Find where the given text appears and provide that cell's center as [x, y] coordinate. 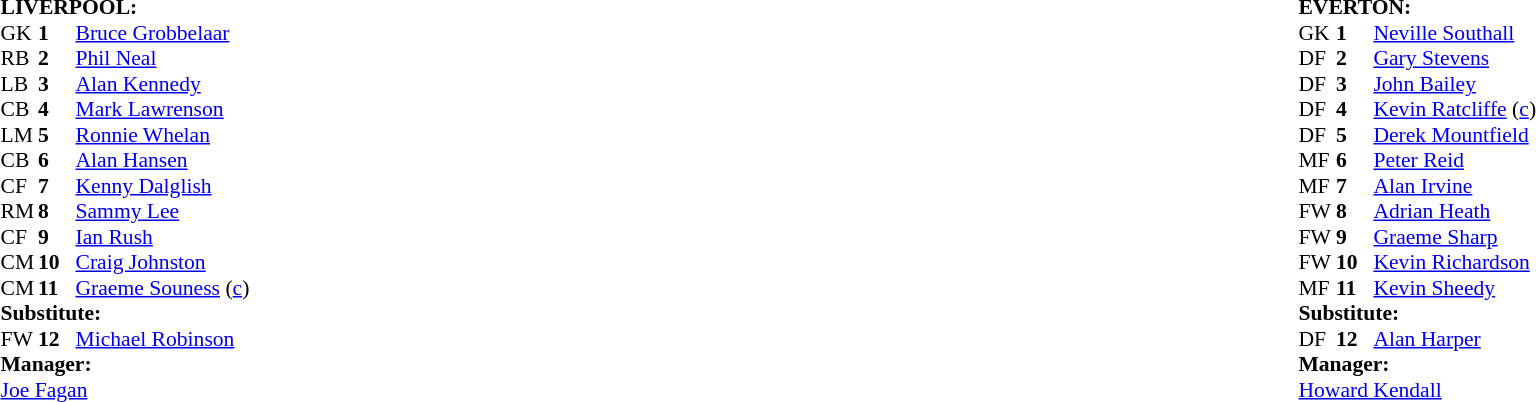
LB [19, 84]
Gary Stevens [1454, 59]
Peter Reid [1454, 161]
Kevin Sheedy [1454, 288]
Alan Kennedy [163, 84]
Craig Johnston [163, 263]
Kenny Dalglish [163, 186]
Neville Southall [1454, 33]
Derek Mountfield [1454, 135]
Mark Lawrenson [163, 109]
Graeme Sharp [1454, 237]
Kevin Richardson [1454, 263]
Michael Robinson [163, 339]
Alan Irvine [1454, 186]
Bruce Grobbelaar [163, 33]
Alan Hansen [163, 161]
Graeme Souness (c) [163, 288]
Alan Harper [1454, 339]
Phil Neal [163, 59]
Sammy Lee [163, 211]
Adrian Heath [1454, 211]
John Bailey [1454, 84]
RM [19, 211]
Ian Rush [163, 237]
Kevin Ratcliffe (c) [1454, 109]
LM [19, 135]
RB [19, 59]
Ronnie Whelan [163, 135]
